Output the [X, Y] coordinate of the center of the cell containing the given text.  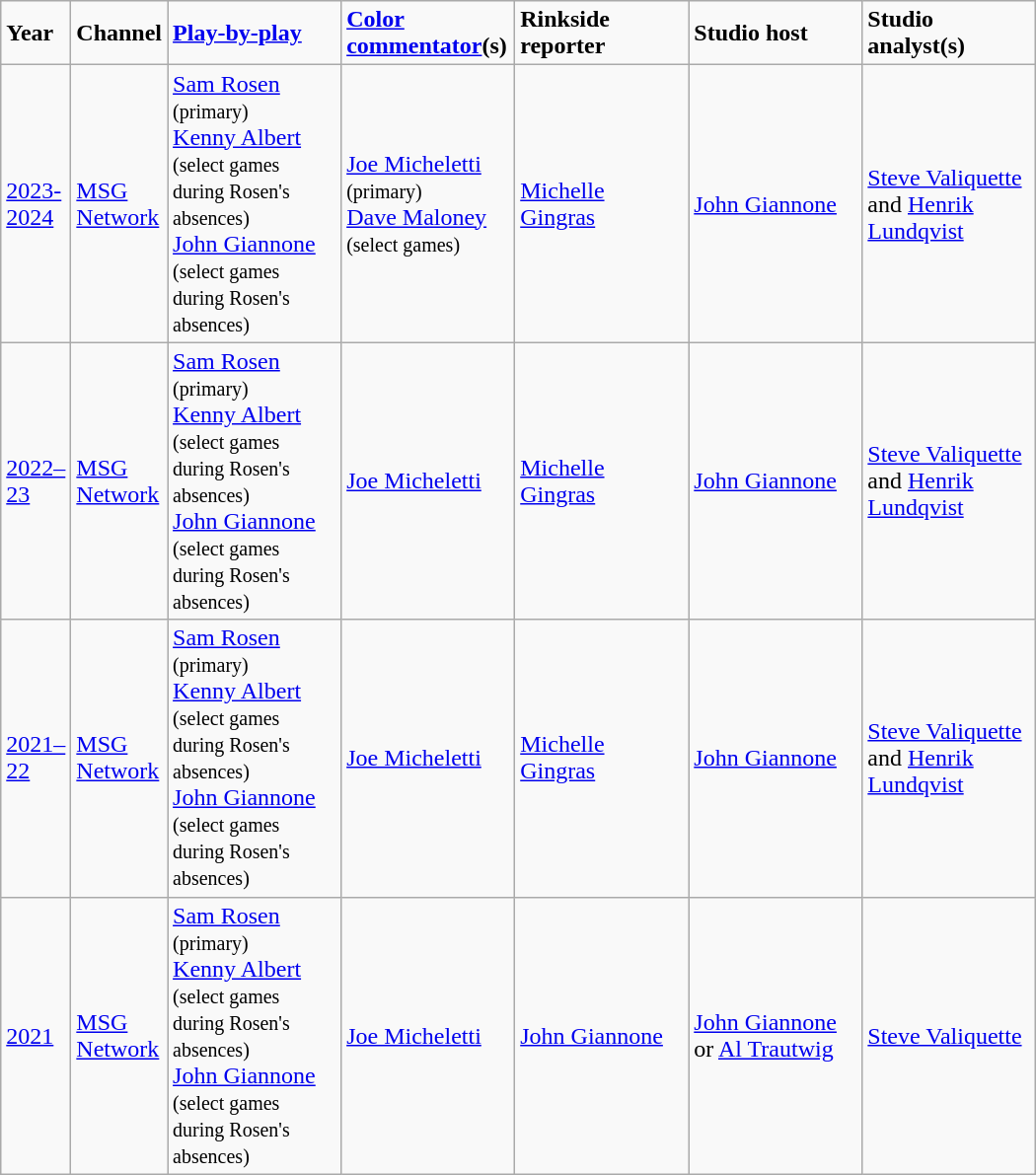
Joe Micheletti (primary)Dave Maloney (select games) [428, 203]
Year [36, 34]
2022–23 [36, 481]
Steve Valiquette [949, 1036]
Studio analyst(s) [949, 34]
Rinkside reporter [602, 34]
Play-by-play [255, 34]
2021 [36, 1036]
John Giannone or Al Trautwig [776, 1036]
Studio host [776, 34]
2021–22 [36, 758]
2023-2024 [36, 203]
Channel [119, 34]
Color commentator(s) [428, 34]
